Scan for the cell matching the given text and deliver its (X, Y) coordinate at center. 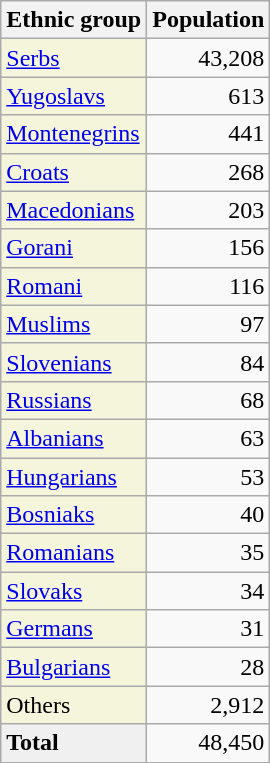
34 (208, 591)
Croats (74, 172)
Macedonians (74, 210)
Bosniaks (74, 515)
116 (208, 286)
Russians (74, 400)
Bulgarians (74, 667)
Ethnic group (74, 20)
48,450 (208, 743)
28 (208, 667)
Montenegrins (74, 134)
Serbs (74, 58)
Hungarians (74, 477)
31 (208, 629)
35 (208, 553)
68 (208, 400)
Population (208, 20)
Gorani (74, 248)
441 (208, 134)
613 (208, 96)
Yugoslavs (74, 96)
Others (74, 705)
Romanians (74, 553)
203 (208, 210)
63 (208, 438)
2,912 (208, 705)
Albanians (74, 438)
156 (208, 248)
43,208 (208, 58)
40 (208, 515)
Total (74, 743)
Romani (74, 286)
97 (208, 324)
268 (208, 172)
Germans (74, 629)
Slovenians (74, 362)
84 (208, 362)
53 (208, 477)
Muslims (74, 324)
Slovaks (74, 591)
